For the text-containing cell, return its midpoint in (X, Y) coordinate format. 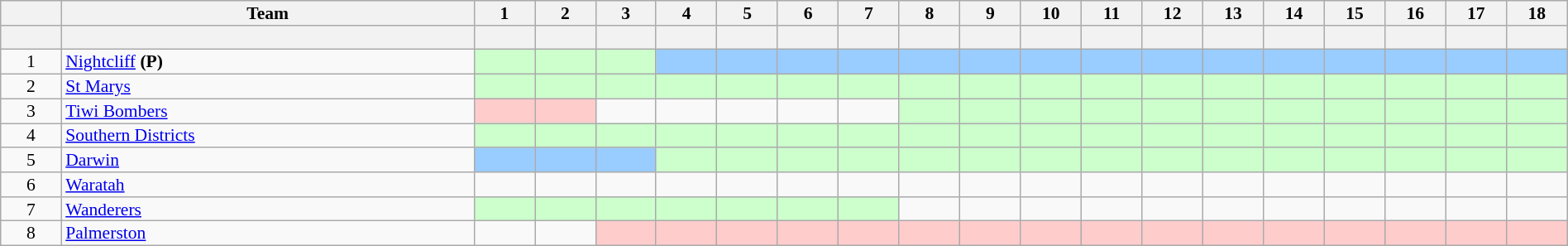
Southern Districts (268, 136)
St Marys (268, 87)
13 (1232, 13)
Tiwi Bombers (268, 111)
16 (1416, 13)
Team (268, 13)
Waratah (268, 185)
Nightcliff (P) (268, 62)
Palmerston (268, 234)
11 (1111, 13)
9 (991, 13)
10 (1050, 13)
18 (1537, 13)
12 (1173, 13)
17 (1475, 13)
15 (1355, 13)
Wanderers (268, 210)
Darwin (268, 160)
14 (1293, 13)
